Pinpoint the cell where the given text exists, returning its [X, Y] midpoint coordinate. 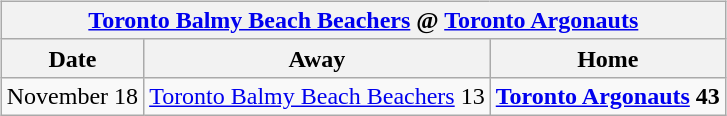
Toronto Argonauts 43 [608, 96]
Toronto Balmy Beach Beachers @ Toronto Argonauts [363, 20]
Home [608, 58]
November 18 [72, 96]
Date [72, 58]
Away [318, 58]
Toronto Balmy Beach Beachers 13 [318, 96]
